Return the [X, Y] coordinate for the center point of the cell that contains the specified text.  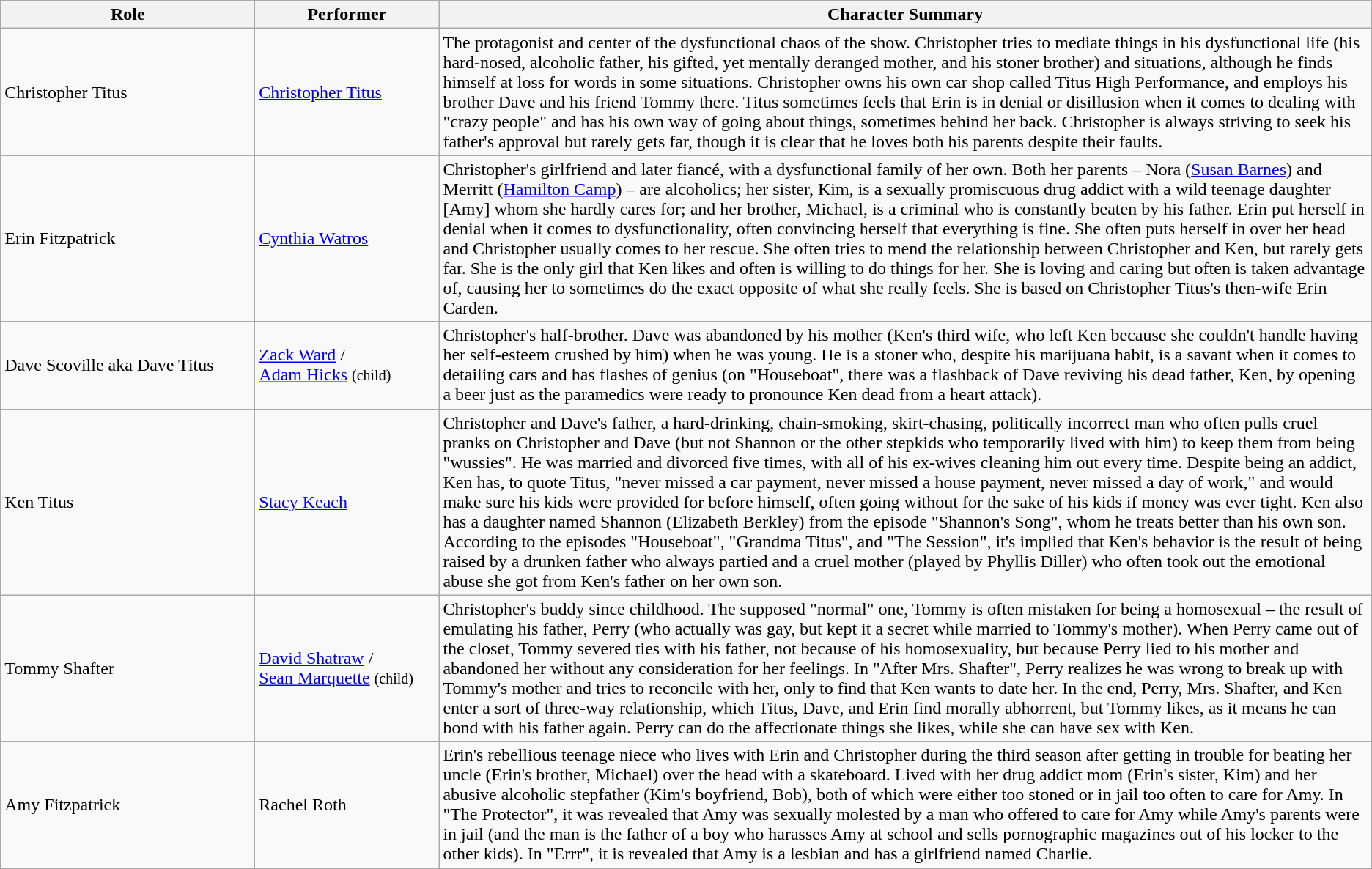
Performer [347, 15]
Erin Fitzpatrick [128, 239]
Role [128, 15]
Cynthia Watros [347, 239]
Rachel Roth [347, 805]
Stacy Keach [347, 502]
Character Summary [905, 15]
Ken Titus [128, 502]
Tommy Shafter [128, 668]
Amy Fitzpatrick [128, 805]
Zack Ward /Adam Hicks (child) [347, 365]
Dave Scoville aka Dave Titus [128, 365]
David Shatraw /Sean Marquette (child) [347, 668]
